Return [X, Y] of the center of cell containing provided text 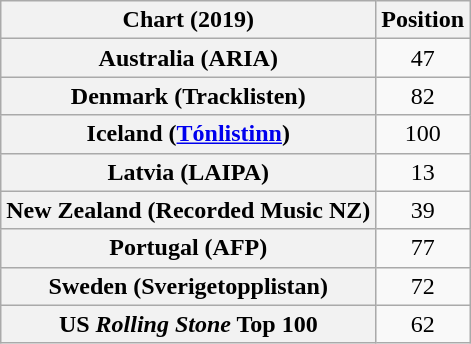
39 [423, 210]
Australia (ARIA) [188, 58]
New Zealand (Recorded Music NZ) [188, 210]
Chart (2019) [188, 20]
72 [423, 286]
Position [423, 20]
47 [423, 58]
77 [423, 248]
Iceland (Tónlistinn) [188, 134]
Latvia (LAIPA) [188, 172]
US Rolling Stone Top 100 [188, 324]
62 [423, 324]
13 [423, 172]
Portugal (AFP) [188, 248]
Denmark (Tracklisten) [188, 96]
100 [423, 134]
82 [423, 96]
Sweden (Sverigetopplistan) [188, 286]
